From the cell containing the given text, extract its center point as [X, Y] coordinate. 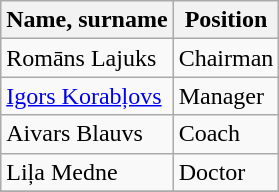
Coach [226, 134]
Romāns Lajuks [87, 58]
Liļa Medne [87, 172]
Name, surname [87, 20]
Aivars Blauvs [87, 134]
Doctor [226, 172]
Manager [226, 96]
Igors Korabļovs [87, 96]
Chairman [226, 58]
Position [226, 20]
